Pinpoint the cell where the given text exists, returning its (X, Y) midpoint coordinate. 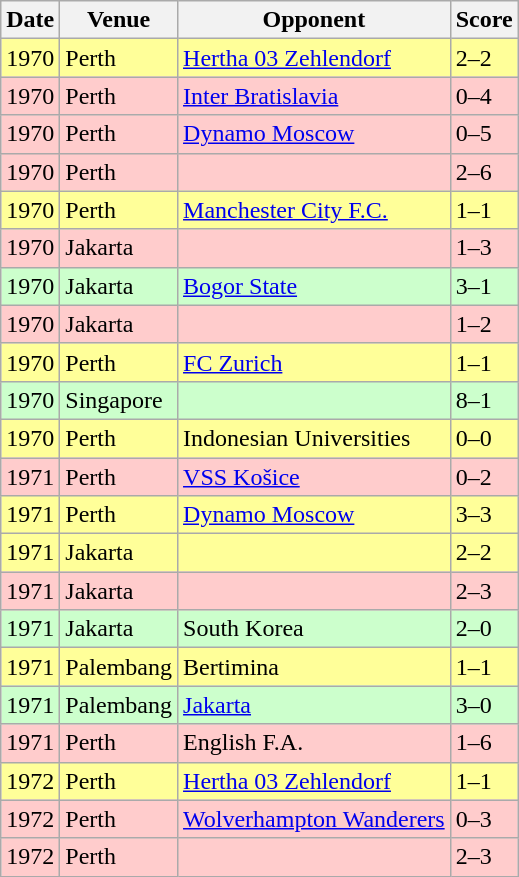
0–5 (484, 134)
1–2 (484, 324)
FC Zurich (314, 362)
0–0 (484, 438)
Indonesian Universities (314, 438)
2–6 (484, 172)
0–4 (484, 96)
Venue (119, 20)
1–3 (484, 248)
Bertimina (314, 667)
1–6 (484, 743)
3–3 (484, 515)
Bogor State (314, 286)
8–1 (484, 400)
Wolverhampton Wanderers (314, 819)
South Korea (314, 629)
English F.A. (314, 743)
0–3 (484, 819)
2–0 (484, 629)
3–0 (484, 705)
Inter Bratislavia (314, 96)
Score (484, 20)
3–1 (484, 286)
Date (30, 20)
Manchester City F.C. (314, 210)
Singapore (119, 400)
Opponent (314, 20)
0–2 (484, 477)
VSS Košice (314, 477)
